Provide the [X, Y] coordinate of the cell's center where the given text is located.  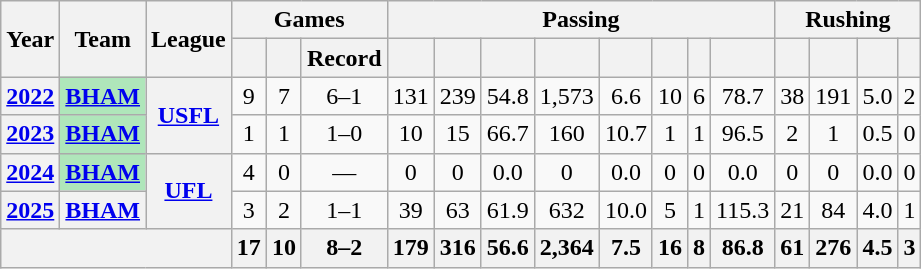
0.5 [878, 134]
61 [792, 248]
2025 [30, 210]
2023 [30, 134]
1–0 [344, 134]
86.8 [743, 248]
63 [458, 210]
5.0 [878, 96]
Games [309, 20]
78.7 [743, 96]
115.3 [743, 210]
84 [834, 210]
38 [792, 96]
4.5 [878, 248]
96.5 [743, 134]
39 [410, 210]
316 [458, 248]
2,364 [566, 248]
Year [30, 39]
66.7 [508, 134]
6 [698, 96]
160 [566, 134]
10.0 [626, 210]
239 [458, 96]
191 [834, 96]
League [189, 39]
Record [344, 58]
179 [410, 248]
Passing [581, 20]
Rushing [848, 20]
4 [248, 172]
10.7 [626, 134]
— [344, 172]
17 [248, 248]
8 [698, 248]
7.5 [626, 248]
5 [670, 210]
54.8 [508, 96]
276 [834, 248]
USFL [189, 115]
131 [410, 96]
6–1 [344, 96]
1,573 [566, 96]
8–2 [344, 248]
4.0 [878, 210]
2022 [30, 96]
2024 [30, 172]
7 [284, 96]
56.6 [508, 248]
61.9 [508, 210]
UFL [189, 191]
21 [792, 210]
15 [458, 134]
9 [248, 96]
1–1 [344, 210]
16 [670, 248]
6.6 [626, 96]
Team [103, 39]
632 [566, 210]
